Pinpoint the cell where the given text exists, returning its [X, Y] midpoint coordinate. 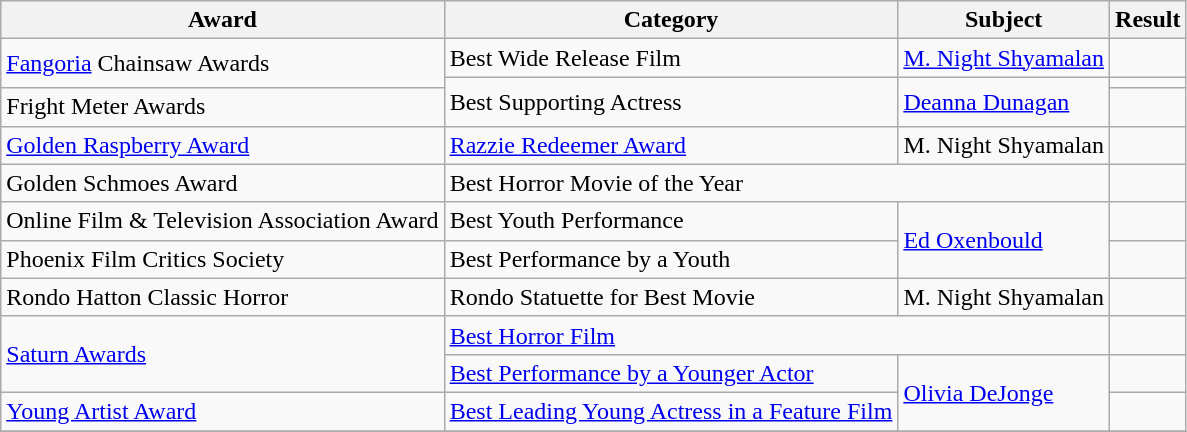
Best Youth Performance [671, 221]
Best Wide Release Film [671, 58]
Saturn Awards [222, 354]
Best Supporting Actress [671, 102]
Best Horror Movie of the Year [776, 183]
Young Artist Award [222, 411]
Golden Raspberry Award [222, 145]
Best Performance by a Younger Actor [671, 373]
Best Leading Young Actress in a Feature Film [671, 411]
Category [671, 20]
Deanna Dunagan [1004, 102]
Fangoria Chainsaw Awards [222, 64]
Online Film & Television Association Award [222, 221]
Subject [1004, 20]
Golden Schmoes Award [222, 183]
Best Horror Film [776, 335]
Award [222, 20]
Best Performance by a Youth [671, 259]
Ed Oxenbould [1004, 240]
Rondo Statuette for Best Movie [671, 297]
Olivia DeJonge [1004, 392]
Fright Meter Awards [222, 107]
Razzie Redeemer Award [671, 145]
Rondo Hatton Classic Horror [222, 297]
Phoenix Film Critics Society [222, 259]
Result [1148, 20]
